Return [x, y] of the center of cell containing provided text 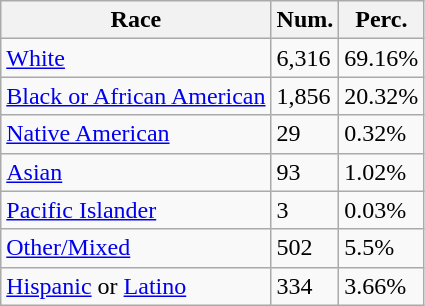
3.66% [382, 286]
5.5% [382, 248]
Black or African American [136, 96]
Pacific Islander [136, 210]
0.03% [382, 210]
Other/Mixed [136, 248]
3 [305, 210]
1.02% [382, 172]
Hispanic or Latino [136, 286]
93 [305, 172]
Race [136, 20]
Asian [136, 172]
0.32% [382, 134]
6,316 [305, 58]
1,856 [305, 96]
69.16% [382, 58]
334 [305, 286]
White [136, 58]
502 [305, 248]
Num. [305, 20]
Perc. [382, 20]
20.32% [382, 96]
Native American [136, 134]
29 [305, 134]
